For the text-containing cell, return its midpoint in (X, Y) coordinate format. 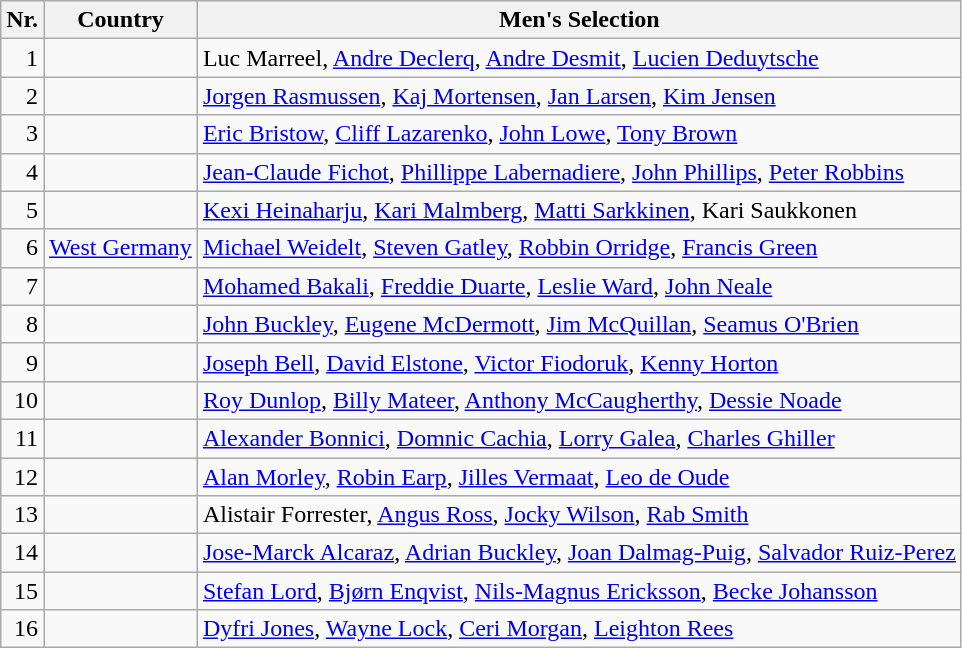
14 (22, 553)
Nr. (22, 20)
Alistair Forrester, Angus Ross, Jocky Wilson, Rab Smith (579, 515)
1 (22, 58)
5 (22, 210)
Jorgen Rasmussen, Kaj Mortensen, Jan Larsen, Kim Jensen (579, 96)
11 (22, 438)
Country (121, 20)
4 (22, 172)
Men's Selection (579, 20)
Mohamed Bakali, Freddie Duarte, Leslie Ward, John Neale (579, 286)
John Buckley, Eugene McDermott, Jim McQuillan, Seamus O'Brien (579, 324)
16 (22, 629)
8 (22, 324)
Kexi Heinaharju, Kari Malmberg, Matti Sarkkinen, Kari Saukkonen (579, 210)
Alexander Bonnici, Domnic Cachia, Lorry Galea, Charles Ghiller (579, 438)
7 (22, 286)
15 (22, 591)
Joseph Bell, David Elstone, Victor Fiodoruk, Kenny Horton (579, 362)
Luc Marreel, Andre Declerq, Andre Desmit, Lucien Deduytsche (579, 58)
13 (22, 515)
10 (22, 400)
12 (22, 477)
Alan Morley, Robin Earp, Jilles Vermaat, Leo de Oude (579, 477)
Jose-Marck Alcaraz, Adrian Buckley, Joan Dalmag-Puig, Salvador Ruiz-Perez (579, 553)
Eric Bristow, Cliff Lazarenko, John Lowe, Tony Brown (579, 134)
Dyfri Jones, Wayne Lock, Ceri Morgan, Leighton Rees (579, 629)
2 (22, 96)
3 (22, 134)
6 (22, 248)
Michael Weidelt, Steven Gatley, Robbin Orridge, Francis Green (579, 248)
Stefan Lord, Bjørn Enqvist, Nils-Magnus Ericksson, Becke Johansson (579, 591)
9 (22, 362)
West Germany (121, 248)
Roy Dunlop, Billy Mateer, Anthony McCaugherthy, Dessie Noade (579, 400)
Jean-Claude Fichot, Phillippe Labernadiere, John Phillips, Peter Robbins (579, 172)
